From the cell containing the given text, extract its center point as [X, Y] coordinate. 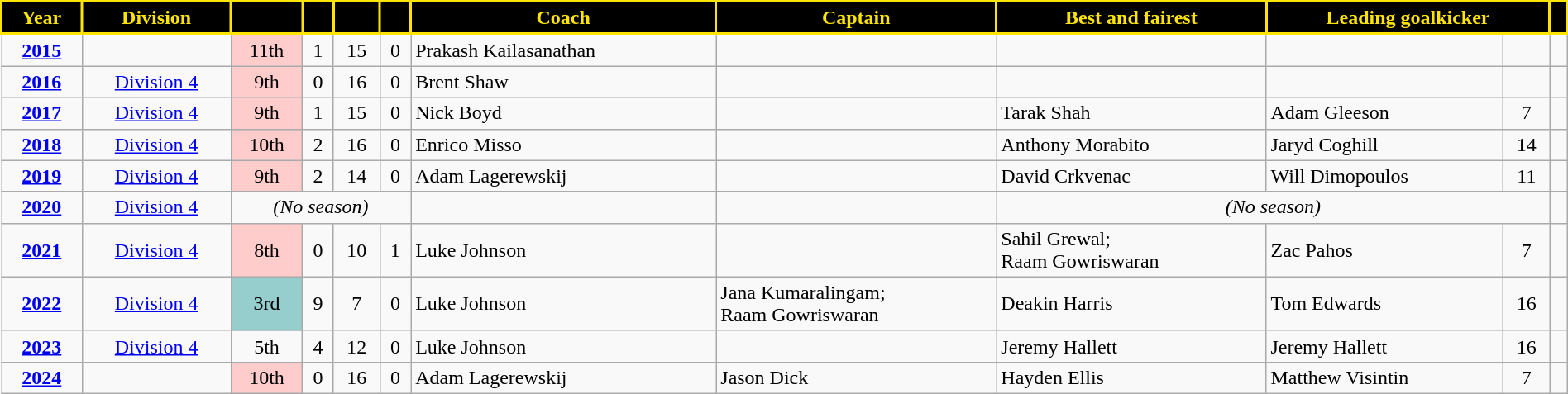
10 [357, 249]
Nick Boyd [564, 113]
9 [318, 304]
Jaryd Coghill [1384, 145]
Tarak Shah [1131, 113]
Will Dimopoulos [1384, 176]
8th [266, 249]
2018 [42, 145]
Captain [857, 18]
Enrico Misso [564, 145]
2016 [42, 82]
4 [318, 346]
2020 [42, 207]
2015 [42, 50]
2023 [42, 346]
Leading goalkicker [1408, 18]
David Crkvenac [1131, 176]
2022 [42, 304]
Prakash Kailasanathan [564, 50]
Matthew Visintin [1384, 377]
Deakin Harris [1131, 304]
Year [42, 18]
Best and fairest [1131, 18]
Jason Dick [857, 377]
Tom Edwards [1384, 304]
11th [266, 50]
2024 [42, 377]
Division [156, 18]
Zac Pahos [1384, 249]
2017 [42, 113]
Anthony Morabito [1131, 145]
Sahil Grewal;Raam Gowriswaran [1131, 249]
Adam Gleeson [1384, 113]
2021 [42, 249]
Hayden Ellis [1131, 377]
Jana Kumaralingam;Raam Gowriswaran [857, 304]
3rd [266, 304]
Coach [564, 18]
Brent Shaw [564, 82]
2019 [42, 176]
12 [357, 346]
11 [1527, 176]
5th [266, 346]
